Return the (X, Y) coordinate for the center point of the cell that contains the specified text.  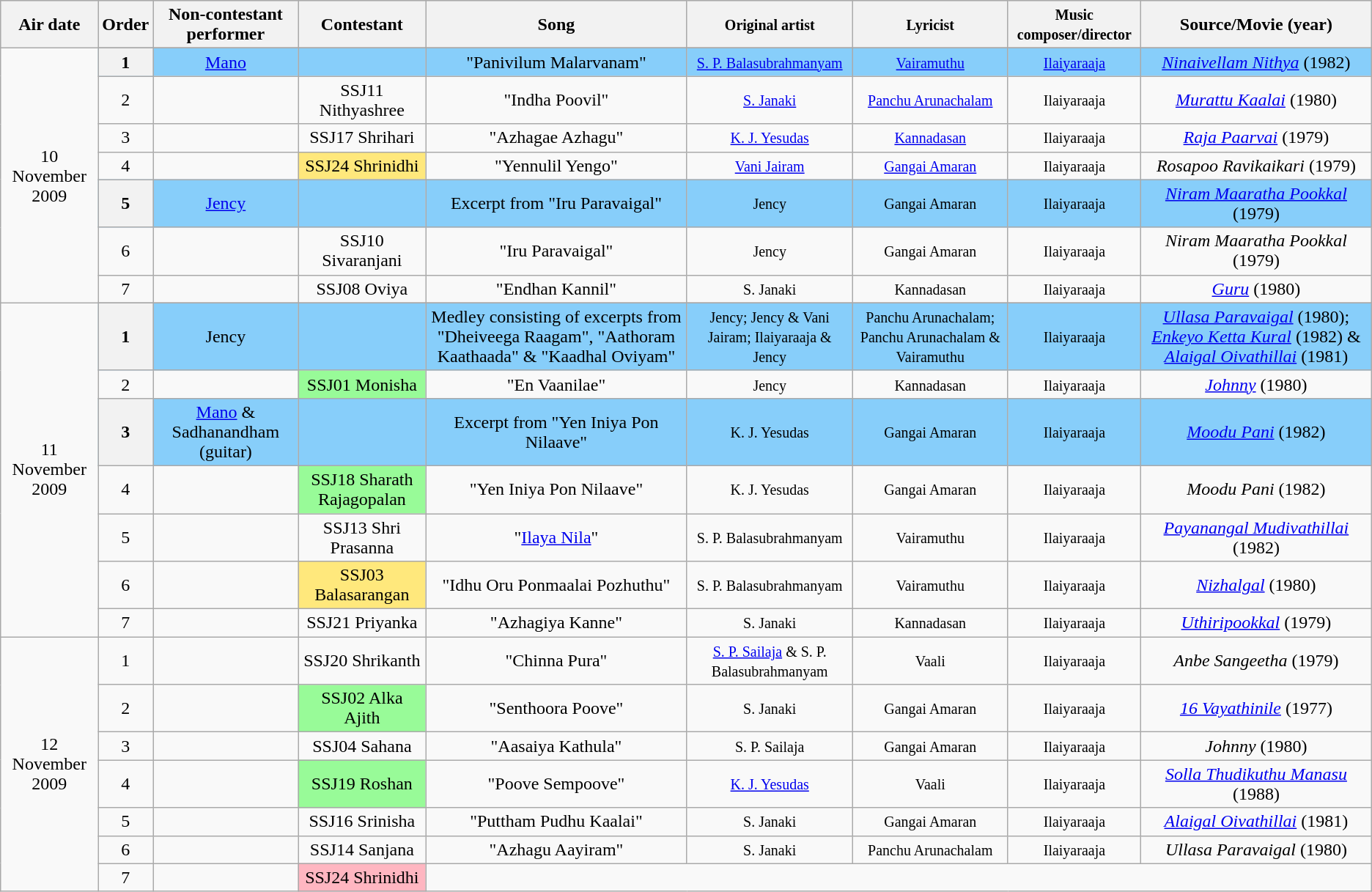
Payanangal Mudivathillai (1982) (1256, 537)
Contestant (362, 25)
Ullasa Paravaigal (1980); Enkeyo Ketta Kural (1982) & Alaigal Oivathillai (1981) (1256, 336)
Air date (50, 25)
Raja Paarvai (1979) (1256, 138)
11 November 2009 (50, 469)
Jency; Jency & Vani Jairam; Ilaiyaraaja & Jency (770, 336)
"Azhagiya Kanne" (556, 623)
Music composer/director (1074, 25)
SSJ03 Balasarangan (362, 585)
"Indha Poovil" (556, 100)
SSJ20 Shrikanth (362, 661)
SSJ19 Roshan (362, 784)
SSJ11 Nithyashree (362, 100)
Guru (1980) (1256, 289)
SSJ16 Srinisha (362, 822)
"Idhu Oru Ponmaalai Pozhuthu" (556, 585)
"Chinna Pura" (556, 661)
S. P. Sailaja (770, 746)
SSJ17 Shrihari (362, 138)
SSJ21 Priyanka (362, 623)
Ullasa Paravaigal (1980) (1256, 849)
Solla Thudikuthu Manasu (1988) (1256, 784)
10 November 2009 (50, 176)
Excerpt from "Iru Paravaigal" (556, 204)
Excerpt from "Yen Iniya Pon Nilaave" (556, 432)
"Yennulil Yengo" (556, 166)
SSJ01 Monisha (362, 384)
SSJ18 Sharath Rajagopalan (362, 490)
"Puttham Pudhu Kaalai" (556, 822)
"Panivilum Malarvanam" (556, 62)
Song (556, 25)
"Aasaiya Kathula" (556, 746)
SSJ02 Alka Ajith (362, 708)
SSJ08 Oviya (362, 289)
Rosapoo Ravikaikari (1979) (1256, 166)
Alaigal Oivathillai (1981) (1256, 822)
Vani Jairam (770, 166)
Original artist (770, 25)
SSJ04 Sahana (362, 746)
Medley consisting of excerpts from "Dheiveega Raagam", "Aathoram Kaathaada" & "Kaadhal Oviyam" (556, 336)
Mano (226, 62)
"Azhagae Azhagu" (556, 138)
SSJ14 Sanjana (362, 849)
Panchu Arunachalam; Panchu Arunachalam & Vairamuthu (930, 336)
SSJ10 Sivaranjani (362, 251)
Lyricist (930, 25)
Ninaivellam Nithya (1982) (1256, 62)
"En Vaanilae" (556, 384)
Anbe Sangeetha (1979) (1256, 661)
Source/Movie (year) (1256, 25)
Non-contestant performer (226, 25)
16 Vayathinile (1977) (1256, 708)
"Azhagu Aayiram" (556, 849)
SSJ13 Shri Prasanna (362, 537)
"Iru Paravaigal" (556, 251)
Order (126, 25)
"Ilaya Nila" (556, 537)
Nizhalgal (1980) (1256, 585)
S. P. Sailaja & S. P. Balasubrahmanyam (770, 661)
"Senthoora Poove" (556, 708)
Mano & Sadhanandham (guitar) (226, 432)
Uthiripookkal (1979) (1256, 623)
"Yen Iniya Pon Nilaave" (556, 490)
"Endhan Kannil" (556, 289)
12 November 2009 (50, 764)
"Poove Sempoove" (556, 784)
Murattu Kaalai (1980) (1256, 100)
